For the text-containing cell, return its midpoint in (X, Y) coordinate format. 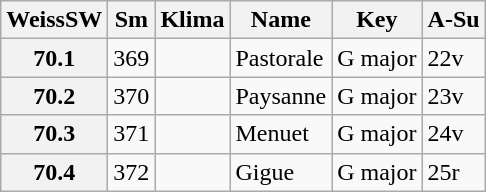
371 (132, 134)
Name (281, 20)
Gigue (281, 172)
70.3 (54, 134)
70.4 (54, 172)
22v (454, 58)
23v (454, 96)
Paysanne (281, 96)
Pastorale (281, 58)
369 (132, 58)
Menuet (281, 134)
A-Su (454, 20)
24v (454, 134)
70.2 (54, 96)
WeissSW (54, 20)
70.1 (54, 58)
Sm (132, 20)
Key (377, 20)
370 (132, 96)
25r (454, 172)
Klima (192, 20)
372 (132, 172)
